Locate the cell with the specified text and output its (x, y) center coordinate. 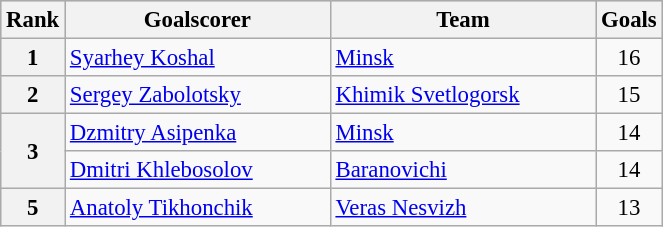
3 (33, 152)
Rank (33, 20)
2 (33, 95)
Goals (629, 20)
Sergey Zabolotsky (198, 95)
Veras Nesvizh (463, 208)
Goalscorer (198, 20)
Dzmitry Asipenka (198, 133)
1 (33, 58)
Anatoly Tikhonchik (198, 208)
Baranovichi (463, 170)
Syarhey Koshal (198, 58)
16 (629, 58)
Dmitri Khlebosolov (198, 170)
5 (33, 208)
13 (629, 208)
Team (463, 20)
Khimik Svetlogorsk (463, 95)
15 (629, 95)
